Find where the given text appears and provide that cell's center as [X, Y] coordinate. 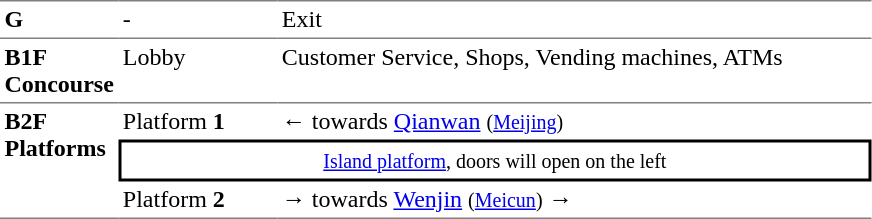
Island platform, doors will open on the left [494, 161]
Lobby [198, 71]
- [198, 19]
Exit [574, 19]
G [59, 19]
Customer Service, Shops, Vending machines, ATMs [574, 71]
← towards Qianwan (Meijing) [574, 122]
B1FConcourse [59, 71]
Platform 1 [198, 122]
